From the cell containing the given text, extract its center point as (x, y) coordinate. 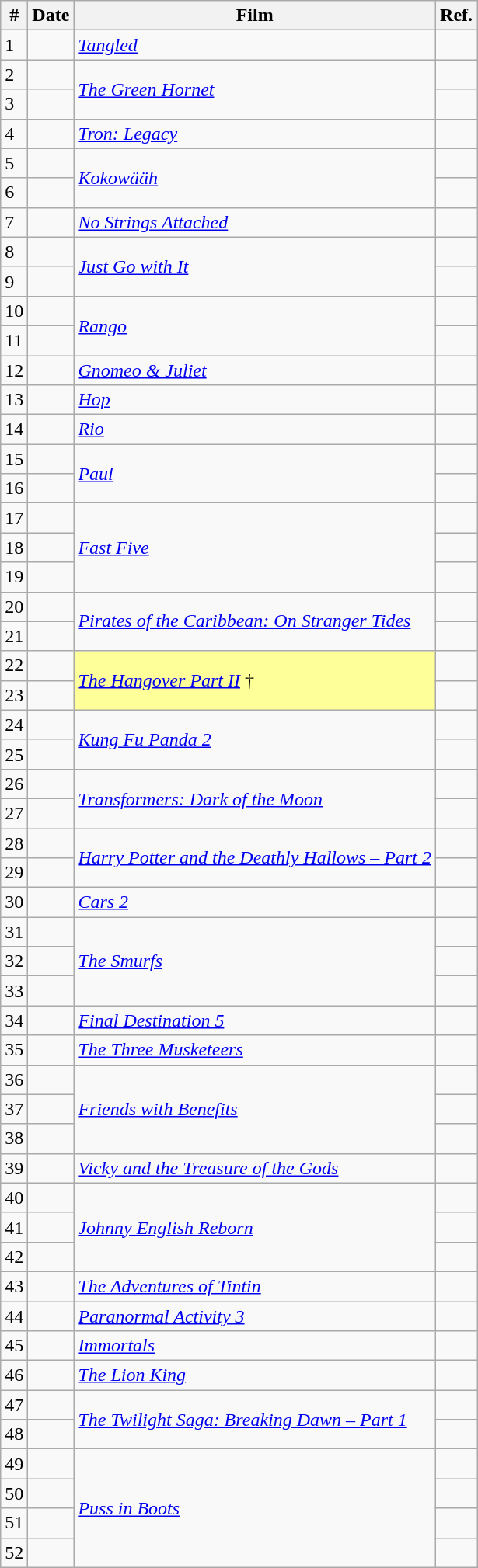
Kung Fu Panda 2 (255, 739)
# (14, 16)
Pirates of the Caribbean: On Stranger Tides (255, 621)
Cars 2 (255, 902)
15 (14, 459)
12 (14, 370)
5 (14, 163)
16 (14, 488)
Rango (255, 325)
Vicky and the Treasure of the Gods (255, 1168)
30 (14, 902)
Rio (255, 429)
9 (14, 281)
8 (14, 252)
40 (14, 1198)
33 (14, 991)
23 (14, 695)
26 (14, 784)
The Three Musketeers (255, 1050)
The Hangover Part II † (255, 680)
24 (14, 725)
25 (14, 754)
34 (14, 1020)
The Green Hornet (255, 89)
48 (14, 1434)
36 (14, 1080)
51 (14, 1523)
52 (14, 1552)
Tangled (255, 45)
10 (14, 311)
49 (14, 1464)
Harry Potter and the Deathly Hallows – Part 2 (255, 857)
28 (14, 843)
The Smurfs (255, 961)
4 (14, 134)
Just Go with It (255, 266)
3 (14, 104)
11 (14, 340)
The Twilight Saga: Breaking Dawn – Part 1 (255, 1420)
41 (14, 1227)
50 (14, 1493)
44 (14, 1316)
29 (14, 873)
37 (14, 1109)
39 (14, 1168)
2 (14, 75)
Puss in Boots (255, 1508)
31 (14, 932)
42 (14, 1257)
Johnny English Reborn (255, 1227)
18 (14, 548)
43 (14, 1286)
19 (14, 577)
The Lion King (255, 1375)
Paranormal Activity 3 (255, 1316)
The Adventures of Tintin (255, 1286)
Transformers: Dark of the Moon (255, 798)
13 (14, 400)
Gnomeo & Juliet (255, 370)
Paul (255, 474)
35 (14, 1050)
Ref. (457, 16)
20 (14, 607)
38 (14, 1139)
Hop (255, 400)
Film (255, 16)
27 (14, 813)
45 (14, 1346)
47 (14, 1405)
Fast Five (255, 548)
Date (51, 16)
Immortals (255, 1346)
17 (14, 518)
Final Destination 5 (255, 1020)
32 (14, 961)
14 (14, 429)
46 (14, 1375)
1 (14, 45)
No Strings Attached (255, 222)
7 (14, 222)
22 (14, 666)
21 (14, 636)
Tron: Legacy (255, 134)
Friends with Benefits (255, 1109)
6 (14, 193)
Kokowääh (255, 178)
